Detect which cell encompasses the target text, then output its [x, y] center coordinate. 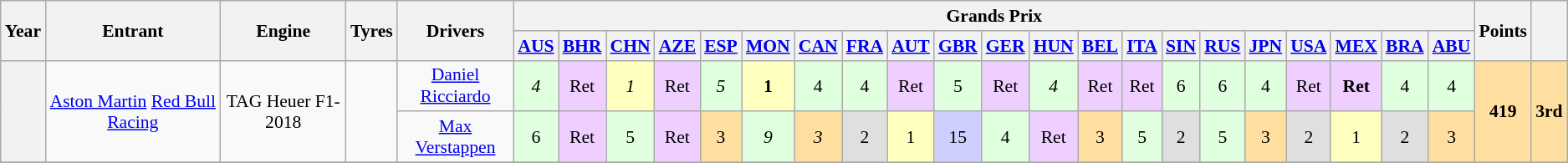
CAN [818, 46]
9 [768, 137]
SIN [1181, 46]
Daniel Ricciardo [456, 85]
15 [958, 137]
GER [1005, 46]
Year [23, 30]
Grands Prix [993, 16]
FRA [865, 46]
ESP [721, 46]
Drivers [456, 30]
419 [1503, 111]
AUS [535, 46]
Max Verstappen [456, 137]
Tyres [371, 30]
CHN [630, 46]
JPN [1265, 46]
Points [1503, 30]
TAG Heuer F1-2018 [283, 111]
AUT [911, 46]
ABU [1452, 46]
Aston Martin Red Bull Racing [133, 111]
Engine [283, 30]
MON [768, 46]
BRA [1405, 46]
HUN [1054, 46]
BEL [1101, 46]
GBR [958, 46]
MEX [1356, 46]
Entrant [133, 30]
USA [1308, 46]
RUS [1223, 46]
BHR [582, 46]
ITA [1142, 46]
3rd [1549, 111]
AZE [677, 46]
